Search for the cell housing the specified text and yield its (x, y) center coordinate. 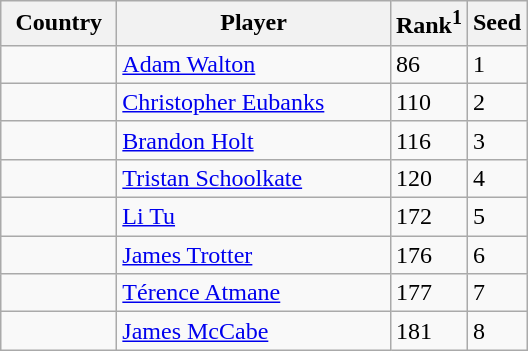
James McCabe (254, 331)
177 (428, 293)
5 (496, 217)
3 (496, 140)
6 (496, 255)
Brandon Holt (254, 140)
8 (496, 331)
Tristan Schoolkate (254, 178)
176 (428, 255)
86 (428, 64)
Player (254, 24)
172 (428, 217)
Seed (496, 24)
Rank1 (428, 24)
2 (496, 102)
Country (59, 24)
7 (496, 293)
120 (428, 178)
Li Tu (254, 217)
181 (428, 331)
1 (496, 64)
Térence Atmane (254, 293)
4 (496, 178)
James Trotter (254, 255)
Adam Walton (254, 64)
110 (428, 102)
116 (428, 140)
Christopher Eubanks (254, 102)
